From the cell containing the given text, extract its center point as [x, y] coordinate. 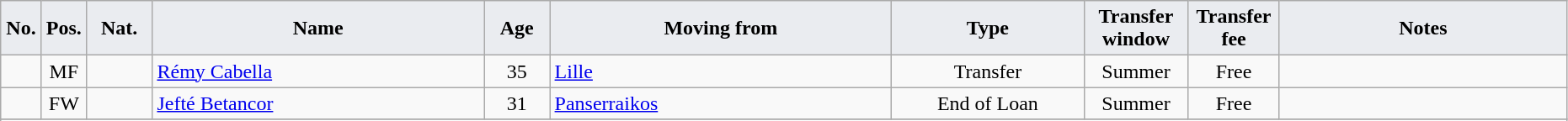
Jefté Betancor [318, 103]
35 [517, 71]
Age [517, 29]
Transfer fee [1235, 29]
FW [64, 103]
End of Loan [989, 103]
Moving from [721, 29]
Rémy Cabella [318, 71]
Transfer window [1136, 29]
Panserraikos [721, 103]
Transfer [989, 71]
Type [989, 29]
Lille [721, 71]
MF [64, 71]
Notes [1423, 29]
Pos. [64, 29]
Name [318, 29]
31 [517, 103]
Nat. [120, 29]
Νο. [22, 29]
